Locate the cell with the specified text and output its (X, Y) center coordinate. 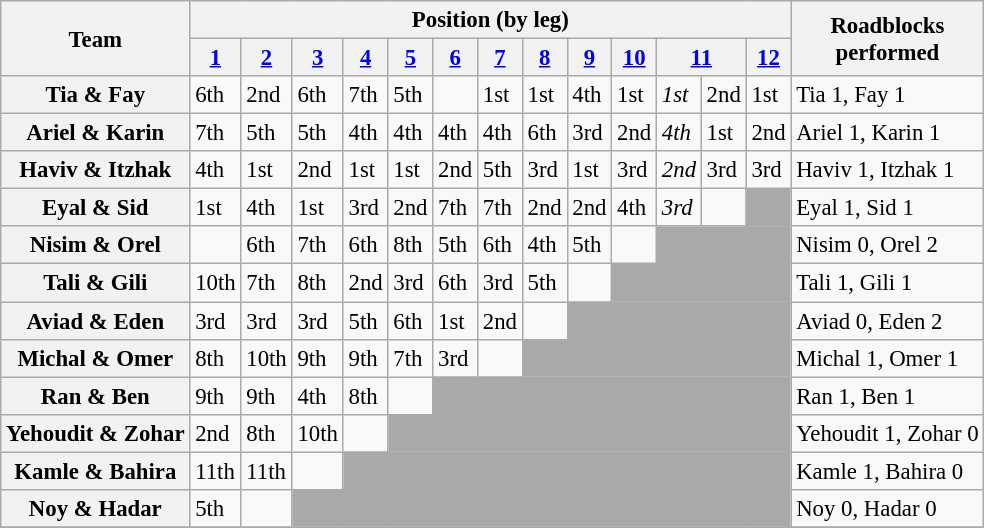
5 (410, 58)
Ran & Ben (96, 396)
Team (96, 38)
Kamle & Bahira (96, 471)
Noy 0, Hadar 0 (888, 509)
7 (500, 58)
Noy & Hadar (96, 509)
9 (590, 58)
Position (by leg) (490, 20)
Tia 1, Fay 1 (888, 95)
10 (634, 58)
8 (544, 58)
Eyal & Sid (96, 208)
4 (366, 58)
Ariel & Karin (96, 133)
Nisim & Orel (96, 245)
Kamle 1, Bahira 0 (888, 471)
6 (456, 58)
Aviad 0, Eden 2 (888, 321)
Yehoudit & Zohar (96, 433)
Aviad & Eden (96, 321)
Eyal 1, Sid 1 (888, 208)
Tali 1, Gili 1 (888, 283)
1 (216, 58)
11 (702, 58)
12 (768, 58)
Tia & Fay (96, 95)
Yehoudit 1, Zohar 0 (888, 433)
Haviv 1, Itzhak 1 (888, 170)
Tali & Gili (96, 283)
Haviv & Itzhak (96, 170)
2 (266, 58)
Nisim 0, Orel 2 (888, 245)
Michal & Omer (96, 358)
Michal 1, Omer 1 (888, 358)
Roadblocksperformed (888, 38)
3 (318, 58)
Ran 1, Ben 1 (888, 396)
Ariel 1, Karin 1 (888, 133)
